Determine the (X, Y) coordinate at the center of the cell enclosing the given text.  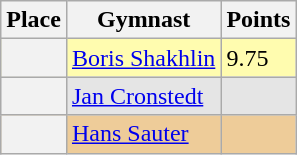
Points (258, 20)
Jan Cronstedt (143, 96)
Place (34, 20)
Gymnast (143, 20)
Boris Shakhlin (143, 58)
9.75 (258, 58)
Hans Sauter (143, 134)
